Identify which cell holds the provided text, then report its [X, Y] central coordinate. 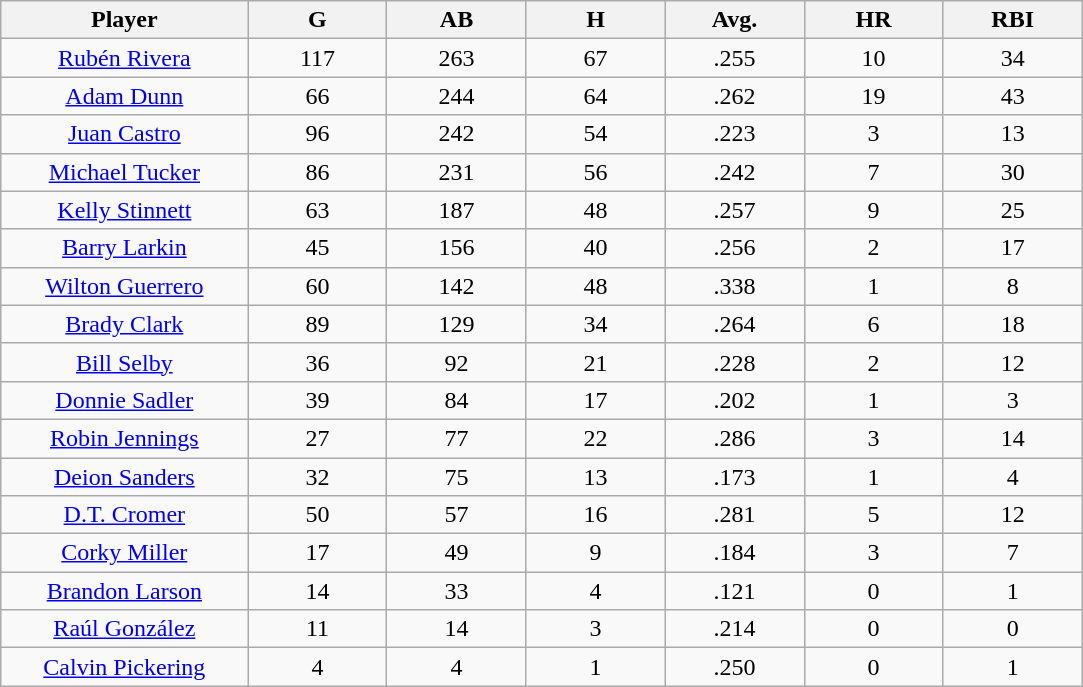
.281 [734, 515]
6 [874, 324]
Kelly Stinnett [124, 210]
16 [596, 515]
89 [318, 324]
.214 [734, 629]
.256 [734, 248]
156 [456, 248]
.250 [734, 667]
11 [318, 629]
96 [318, 134]
21 [596, 362]
Bill Selby [124, 362]
43 [1012, 96]
Calvin Pickering [124, 667]
36 [318, 362]
19 [874, 96]
64 [596, 96]
67 [596, 58]
.121 [734, 591]
.262 [734, 96]
Brandon Larson [124, 591]
.223 [734, 134]
Robin Jennings [124, 438]
.202 [734, 400]
Corky Miller [124, 553]
.286 [734, 438]
25 [1012, 210]
Donnie Sadler [124, 400]
5 [874, 515]
40 [596, 248]
27 [318, 438]
G [318, 20]
117 [318, 58]
.264 [734, 324]
75 [456, 477]
60 [318, 286]
142 [456, 286]
.255 [734, 58]
Deion Sanders [124, 477]
77 [456, 438]
Juan Castro [124, 134]
92 [456, 362]
HR [874, 20]
D.T. Cromer [124, 515]
.173 [734, 477]
Raúl González [124, 629]
54 [596, 134]
8 [1012, 286]
.242 [734, 172]
H [596, 20]
86 [318, 172]
Player [124, 20]
Michael Tucker [124, 172]
242 [456, 134]
244 [456, 96]
18 [1012, 324]
22 [596, 438]
45 [318, 248]
66 [318, 96]
263 [456, 58]
56 [596, 172]
50 [318, 515]
Adam Dunn [124, 96]
Rubén Rivera [124, 58]
49 [456, 553]
Wilton Guerrero [124, 286]
39 [318, 400]
187 [456, 210]
Brady Clark [124, 324]
84 [456, 400]
32 [318, 477]
RBI [1012, 20]
.257 [734, 210]
33 [456, 591]
Avg. [734, 20]
129 [456, 324]
.338 [734, 286]
57 [456, 515]
231 [456, 172]
30 [1012, 172]
63 [318, 210]
Barry Larkin [124, 248]
10 [874, 58]
AB [456, 20]
.228 [734, 362]
.184 [734, 553]
